Determine the [x, y] coordinate at the center of the cell enclosing the given text.  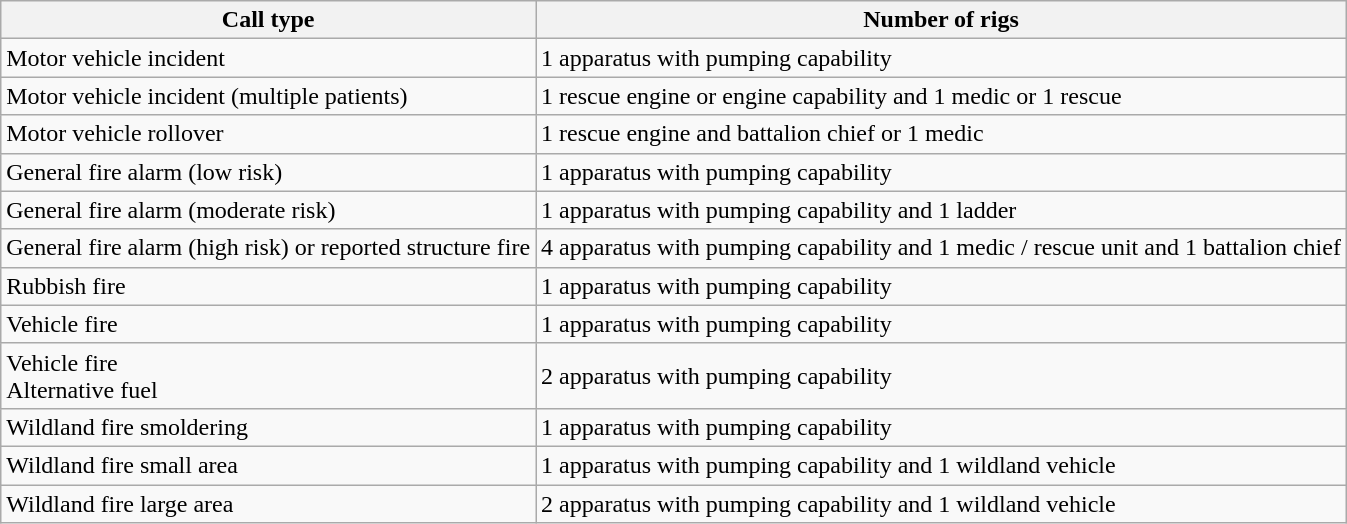
Number of rigs [942, 20]
1 rescue engine or engine capability and 1 medic or 1 rescue [942, 96]
Call type [268, 20]
Wildland fire large area [268, 503]
1 apparatus with pumping capability and 1 wildland vehicle [942, 465]
4 apparatus with pumping capability and 1 medic / rescue unit and 1 battalion chief [942, 248]
Motor vehicle incident (multiple patients) [268, 96]
2 apparatus with pumping capability and 1 wildland vehicle [942, 503]
General fire alarm (high risk) or reported structure fire [268, 248]
Vehicle fireAlternative fuel [268, 376]
Vehicle fire [268, 324]
Motor vehicle incident [268, 58]
Wildland fire smoldering [268, 427]
1 rescue engine and battalion chief or 1 medic [942, 134]
General fire alarm (low risk) [268, 172]
Wildland fire small area [268, 465]
General fire alarm (moderate risk) [268, 210]
2 apparatus with pumping capability [942, 376]
Rubbish fire [268, 286]
1 apparatus with pumping capability and 1 ladder [942, 210]
Motor vehicle rollover [268, 134]
